Provide the [x, y] coordinate of the cell's center where the given text is located.  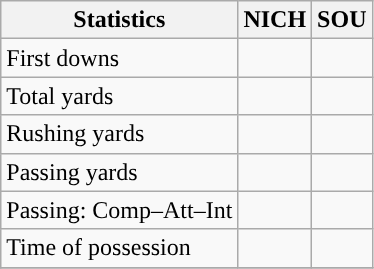
SOU [342, 20]
Total yards [120, 96]
Statistics [120, 20]
Time of possession [120, 248]
First downs [120, 58]
NICH [275, 20]
Passing yards [120, 172]
Passing: Comp–Att–Int [120, 210]
Rushing yards [120, 134]
